Output the [X, Y] coordinate of the center of the cell containing the given text.  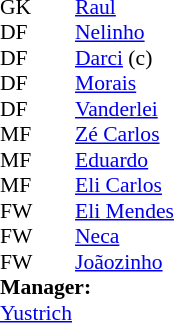
Morais [124, 83]
Neca [124, 237]
Eduardo [124, 160]
Joãozinho [124, 262]
Nelinho [124, 33]
Zé Carlos [124, 135]
Darci (c) [124, 58]
Eli Carlos [124, 185]
Eli Mendes [124, 211]
Manager: [87, 287]
Vanderlei [124, 109]
